Provide the (x, y) coordinate of the cell's center where the given text is located.  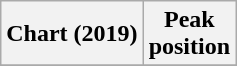
Chart (2019) (72, 34)
Peakposition (189, 34)
